Provide the (X, Y) coordinate of the cell's center where the given text is located.  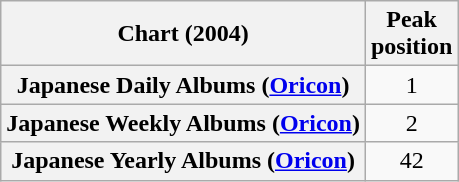
42 (411, 161)
2 (411, 123)
Peakposition (411, 34)
1 (411, 85)
Chart (2004) (184, 34)
Japanese Daily Albums (Oricon) (184, 85)
Japanese Yearly Albums (Oricon) (184, 161)
Japanese Weekly Albums (Oricon) (184, 123)
